Search for the cell housing the specified text and yield its [X, Y] center coordinate. 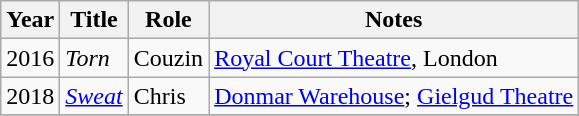
Donmar Warehouse; Gielgud Theatre [394, 96]
Role [168, 20]
Torn [94, 58]
2016 [30, 58]
Royal Court Theatre, London [394, 58]
2018 [30, 96]
Sweat [94, 96]
Couzin [168, 58]
Notes [394, 20]
Title [94, 20]
Year [30, 20]
Chris [168, 96]
